Search for the cell housing the specified text and yield its (x, y) center coordinate. 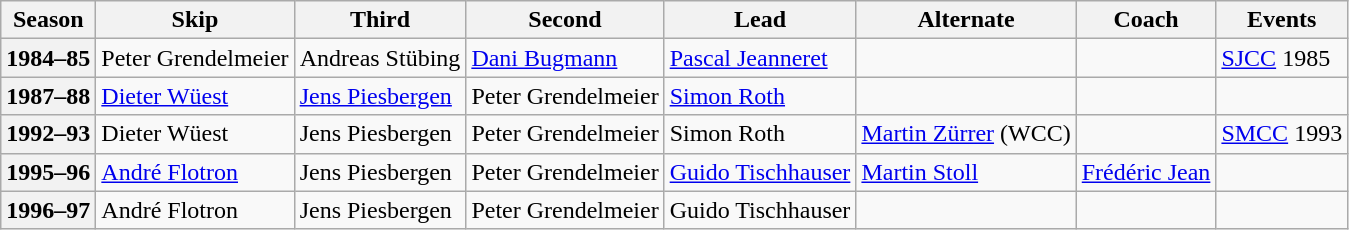
1996–97 (48, 210)
Season (48, 20)
Andreas Stübing (380, 58)
Second (565, 20)
Alternate (966, 20)
Martin Zürrer (WCC) (966, 134)
Martin Stoll (966, 172)
Coach (1146, 20)
Dani Bugmann (565, 58)
SMCC 1993 (1282, 134)
Third (380, 20)
Events (1282, 20)
Lead (760, 20)
Skip (195, 20)
1995–96 (48, 172)
Frédéric Jean (1146, 172)
Pascal Jeanneret (760, 58)
1984–85 (48, 58)
SJCC 1985 (1282, 58)
1992–93 (48, 134)
1987–88 (48, 96)
